Return the (x, y) coordinate for the center point of the cell that contains the specified text.  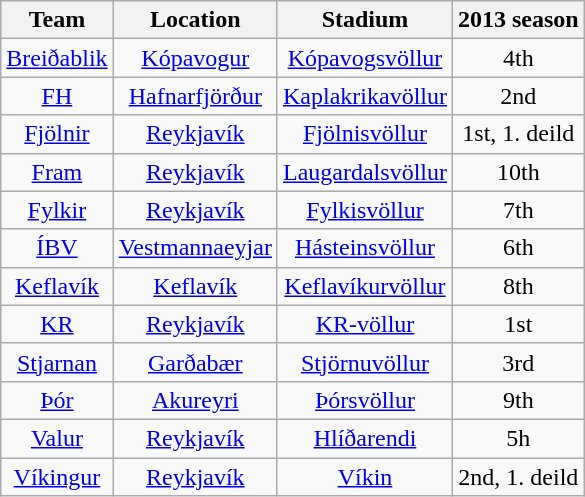
Garðabær (195, 362)
Team (57, 20)
5h (518, 438)
KR (57, 324)
Víkingur (57, 477)
Hásteinsvöllur (364, 248)
Fylkir (57, 210)
Þór (57, 400)
7th (518, 210)
6th (518, 248)
9th (518, 400)
Stjarnan (57, 362)
3rd (518, 362)
Hafnarfjörður (195, 96)
8th (518, 286)
Breiðablik (57, 58)
1st (518, 324)
Fylkisvöllur (364, 210)
Fjölnir (57, 134)
Kópavogsvöllur (364, 58)
Stadium (364, 20)
Akureyri (195, 400)
1st, 1. deild (518, 134)
Þórsvöllur (364, 400)
2013 season (518, 20)
2nd, 1. deild (518, 477)
Laugardalsvöllur (364, 172)
10th (518, 172)
Kaplakrikavöllur (364, 96)
4th (518, 58)
Kópavogur (195, 58)
Hlíðarendi (364, 438)
Location (195, 20)
Keflavíkurvöllur (364, 286)
Stjörnuvöllur (364, 362)
Valur (57, 438)
2nd (518, 96)
Fjölnisvöllur (364, 134)
ÍBV (57, 248)
Fram (57, 172)
Víkin (364, 477)
KR-völlur (364, 324)
FH (57, 96)
Vestmannaeyjar (195, 248)
